Capture the cell that displays the provided text and extract its (X, Y) central coordinate. 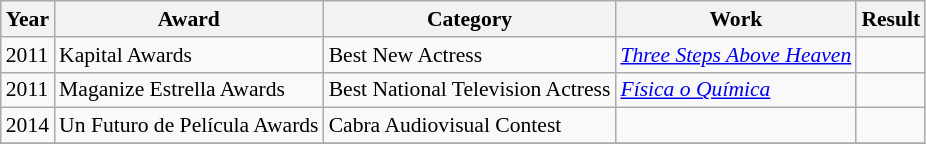
Cabra Audiovisual Contest (470, 126)
Category (470, 19)
Un Futuro de Película Awards (189, 126)
Year (28, 19)
2014 (28, 126)
Work (736, 19)
Maganize Estrella Awards (189, 90)
Física o Química (736, 90)
Award (189, 19)
Result (890, 19)
Best New Actress (470, 55)
Best National Television Actress (470, 90)
Kapital Awards (189, 55)
Three Steps Above Heaven (736, 55)
